Output the (x, y) coordinate of the center of the cell containing the given text.  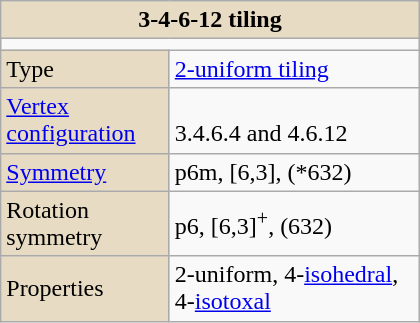
p6m, [6,3], (*632) (294, 172)
Properties (86, 288)
3-4-6-12 tiling (210, 20)
2-uniform tiling (294, 69)
3.4.6.4 and 4.6.12 (294, 120)
Type (86, 69)
Symmetry (86, 172)
p6, [6,3]+, (632) (294, 224)
Vertex configuration (86, 120)
Rotation symmetry (86, 224)
2-uniform, 4-isohedral, 4-isotoxal (294, 288)
